Return [X, Y] of the center of cell containing provided text 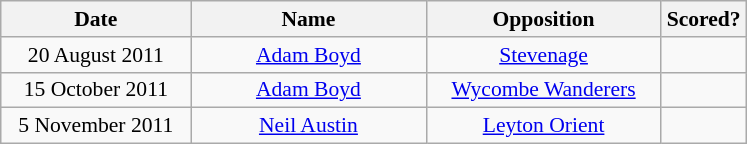
15 October 2011 [96, 90]
5 November 2011 [96, 126]
Date [96, 19]
Scored? [704, 19]
Stevenage [544, 55]
Leyton Orient [544, 126]
Neil Austin [308, 126]
Wycombe Wanderers [544, 90]
Opposition [544, 19]
20 August 2011 [96, 55]
Name [308, 19]
